Return the [X, Y] coordinate for the center point of the cell that contains the specified text.  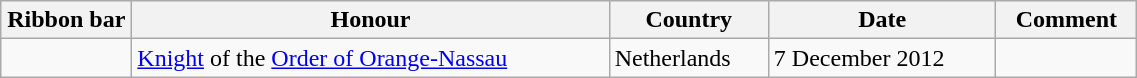
Netherlands [688, 58]
Honour [370, 20]
7 December 2012 [882, 58]
Date [882, 20]
Ribbon bar [66, 20]
Comment [1066, 20]
Country [688, 20]
Knight of the Order of Orange-Nassau [370, 58]
